Search for the cell housing the specified text and yield its (X, Y) center coordinate. 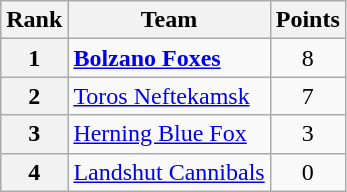
Points (308, 20)
Team (169, 20)
Rank (34, 20)
Toros Neftekamsk (169, 96)
Bolzano Foxes (169, 58)
4 (34, 172)
7 (308, 96)
2 (34, 96)
8 (308, 58)
Herning Blue Fox (169, 134)
Landshut Cannibals (169, 172)
0 (308, 172)
1 (34, 58)
